Locate the cell with the specified text and output its (x, y) center coordinate. 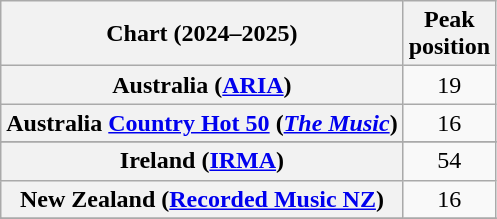
Ireland (IRMA) (202, 161)
19 (449, 85)
New Zealand (Recorded Music NZ) (202, 199)
Peakposition (449, 34)
Australia Country Hot 50 (The Music) (202, 123)
Chart (2024–2025) (202, 34)
54 (449, 161)
Australia (ARIA) (202, 85)
